Search for the cell housing the specified text and yield its [X, Y] center coordinate. 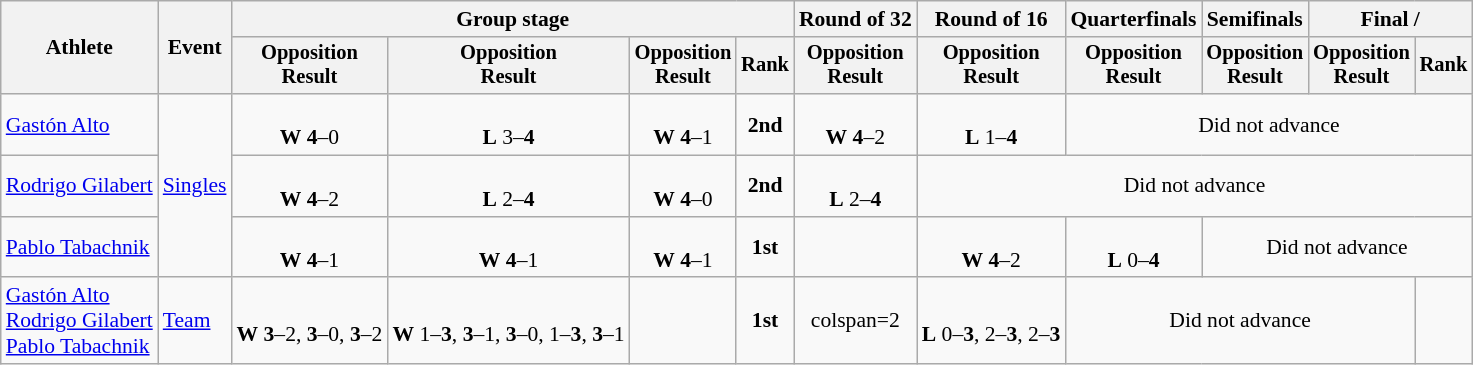
Pablo Tabachnik [80, 248]
Round of 32 [856, 19]
L 1–4 [992, 124]
Group stage [512, 19]
Round of 16 [992, 19]
colspan=2 [856, 322]
L 0–4 [1133, 248]
Athlete [80, 48]
Rodrigo Gilabert [80, 186]
Quarterfinals [1133, 19]
W 1–3, 3–1, 3–0, 1–3, 3–1 [508, 322]
Gastón Alto [80, 124]
W 3–2, 3–0, 3–2 [309, 322]
L 3–4 [508, 124]
Final / [1390, 19]
Singles [195, 186]
Gastón AltoRodrigo GilabertPablo Tabachnik [80, 322]
Team [195, 322]
L 0–3, 2–3, 2–3 [992, 322]
Event [195, 48]
Semifinals [1256, 19]
